Find where the given text appears and provide that cell's center as (X, Y) coordinate. 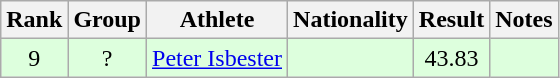
? (108, 58)
Peter Isbester (218, 58)
43.83 (451, 58)
Group (108, 20)
9 (34, 58)
Result (451, 20)
Notes (524, 20)
Rank (34, 20)
Athlete (218, 20)
Nationality (351, 20)
